From the cell containing the given text, extract its center point as [x, y] coordinate. 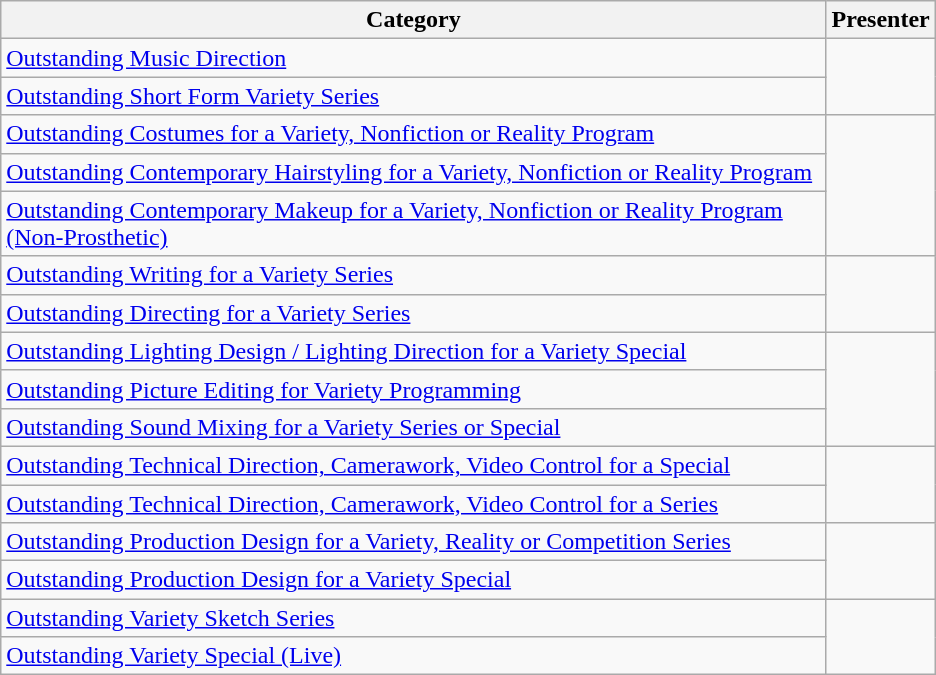
Outstanding Technical Direction, Camerawork, Video Control for a Series [414, 503]
Outstanding Production Design for a Variety, Reality or Competition Series [414, 542]
Outstanding Directing for a Variety Series [414, 313]
Outstanding Lighting Design / Lighting Direction for a Variety Special [414, 351]
Outstanding Picture Editing for Variety Programming [414, 389]
Outstanding Variety Sketch Series [414, 618]
Outstanding Production Design for a Variety Special [414, 580]
Outstanding Technical Direction, Camerawork, Video Control for a Special [414, 465]
Outstanding Costumes for a Variety, Nonfiction or Reality Program [414, 134]
Outstanding Sound Mixing for a Variety Series or Special [414, 427]
Outstanding Writing for a Variety Series [414, 275]
Outstanding Variety Special (Live) [414, 656]
Outstanding Contemporary Hairstyling for a Variety, Nonfiction or Reality Program [414, 172]
Category [414, 20]
Outstanding Short Form Variety Series [414, 96]
Presenter [880, 20]
Outstanding Contemporary Makeup for a Variety, Nonfiction or Reality Program (Non-Prosthetic) [414, 224]
Outstanding Music Direction [414, 58]
